Return (x, y) of the center of cell containing provided text 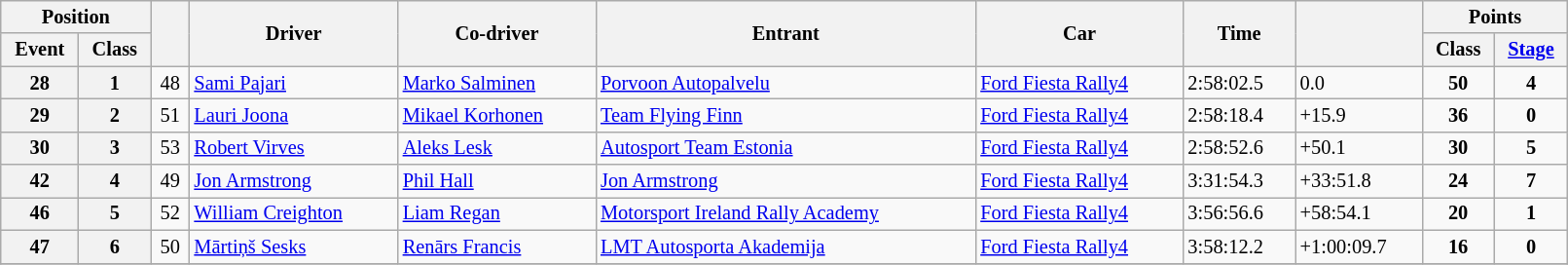
52 (170, 213)
16 (1458, 246)
24 (1458, 181)
Aleks Lesk (496, 148)
7 (1531, 181)
51 (170, 115)
Liam Regan (496, 213)
William Creighton (294, 213)
Entrant (785, 33)
2:58:18.4 (1240, 115)
LMT Autosporta Akademija (785, 246)
48 (170, 83)
Mārtiņš Sesks (294, 246)
Sami Pajari (294, 83)
Event (40, 50)
Co-driver (496, 33)
49 (170, 181)
Position (76, 17)
Driver (294, 33)
29 (40, 115)
Time (1240, 33)
Points (1495, 17)
28 (40, 83)
46 (40, 213)
2 (115, 115)
2:58:52.6 (1240, 148)
47 (40, 246)
3 (115, 148)
Mikael Korhonen (496, 115)
+33:51.8 (1359, 181)
Porvoon Autopalvelu (785, 83)
20 (1458, 213)
Robert Virves (294, 148)
Car (1078, 33)
36 (1458, 115)
Renārs Francis (496, 246)
+50.1 (1359, 148)
Autosport Team Estonia (785, 148)
53 (170, 148)
3:56:56.6 (1240, 213)
3:31:54.3 (1240, 181)
Lauri Joona (294, 115)
Motorsport Ireland Rally Academy (785, 213)
Phil Hall (496, 181)
Marko Salminen (496, 83)
2:58:02.5 (1240, 83)
42 (40, 181)
+15.9 (1359, 115)
0.0 (1359, 83)
+1:00:09.7 (1359, 246)
6 (115, 246)
Stage (1531, 50)
Team Flying Finn (785, 115)
3:58:12.2 (1240, 246)
+58:54.1 (1359, 213)
